Search for the cell housing the specified text and yield its [x, y] center coordinate. 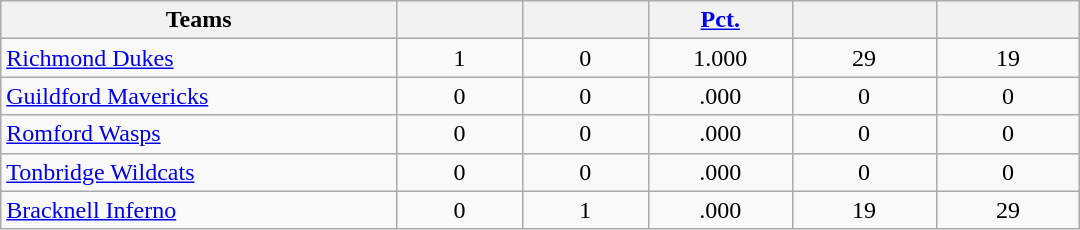
Romford Wasps [199, 134]
Richmond Dukes [199, 58]
1.000 [720, 58]
Guildford Mavericks [199, 96]
Teams [199, 20]
Pct. [720, 20]
Tonbridge Wildcats [199, 172]
Bracknell Inferno [199, 210]
